Return (x, y) of the center of cell containing provided text 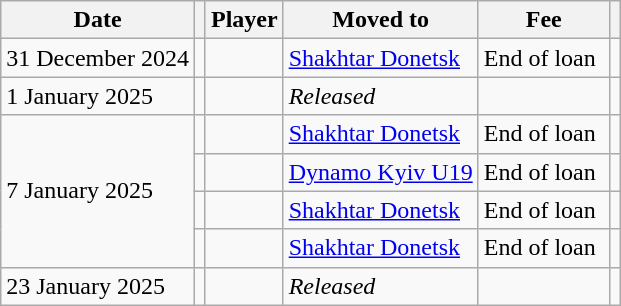
Fee (544, 20)
23 January 2025 (98, 286)
Player (244, 20)
Moved to (380, 20)
1 January 2025 (98, 96)
31 December 2024 (98, 58)
Date (98, 20)
7 January 2025 (98, 191)
Dynamo Kyiv U19 (380, 172)
